Output the (X, Y) coordinate of the center of the cell containing the given text.  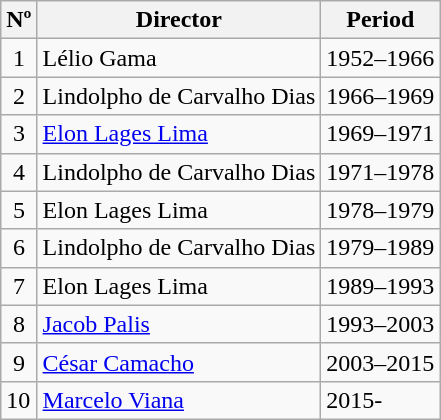
Marcelo Viana (179, 400)
7 (19, 286)
2003–2015 (380, 362)
Period (380, 20)
1989–1993 (380, 286)
1966–1969 (380, 96)
9 (19, 362)
César Camacho (179, 362)
1993–2003 (380, 324)
Nº (19, 20)
1979–1989 (380, 248)
2015- (380, 400)
4 (19, 172)
2 (19, 96)
1969–1971 (380, 134)
10 (19, 400)
1978–1979 (380, 210)
1971–1978 (380, 172)
6 (19, 248)
1952–1966 (380, 58)
8 (19, 324)
Director (179, 20)
Lélio Gama (179, 58)
Jacob Palis (179, 324)
3 (19, 134)
1 (19, 58)
5 (19, 210)
